Extract the [X, Y] coordinate from the center of the cell holding the provided text.  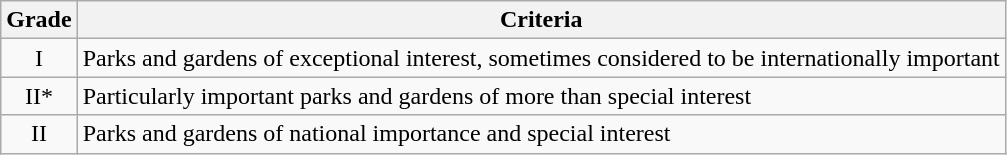
II* [39, 96]
II [39, 134]
Criteria [541, 20]
Parks and gardens of national importance and special interest [541, 134]
Parks and gardens of exceptional interest, sometimes considered to be internationally important [541, 58]
Particularly important parks and gardens of more than special interest [541, 96]
Grade [39, 20]
I [39, 58]
